Locate the cell with the specified text and output its (X, Y) center coordinate. 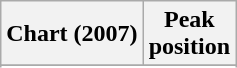
Chart (2007) (72, 34)
Peakposition (189, 34)
